From the cell containing the given text, extract its center point as [x, y] coordinate. 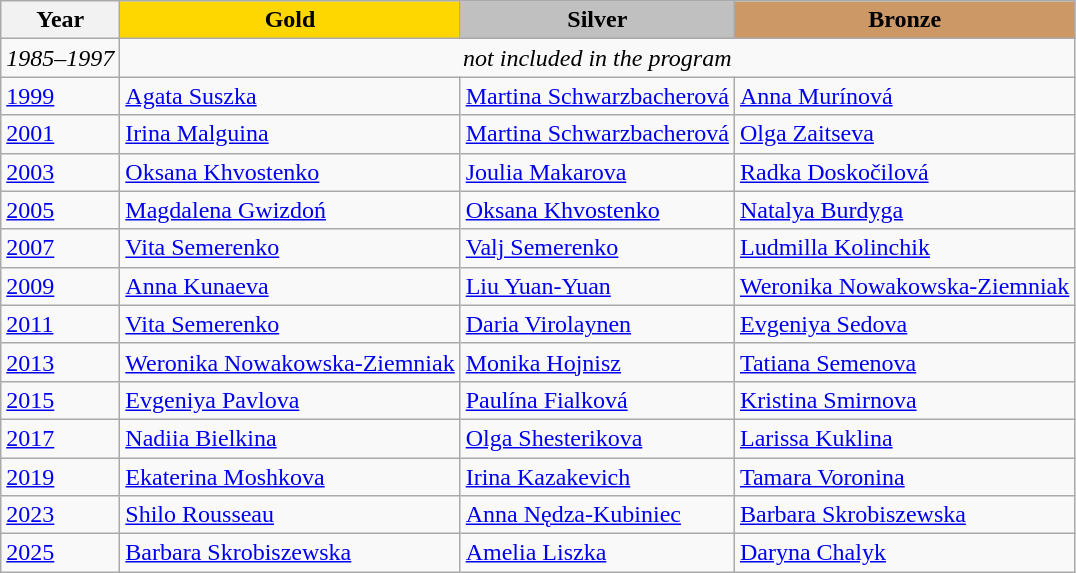
2023 [60, 515]
2007 [60, 248]
Agata Suszka [290, 96]
Shilo Rousseau [290, 515]
not included in the program [598, 58]
2011 [60, 324]
Kristina Smirnova [904, 400]
Joulia Makarova [597, 172]
2005 [60, 210]
Evgeniya Sedova [904, 324]
Evgeniya Pavlova [290, 400]
2001 [60, 134]
Radka Doskočilová [904, 172]
2003 [60, 172]
Magdalena Gwizdoń [290, 210]
Olga Zaitseva [904, 134]
Amelia Liszka [597, 553]
Nadiia Bielkina [290, 438]
Irina Kazakevich [597, 477]
Daryna Chalyk [904, 553]
Bronze [904, 20]
2015 [60, 400]
Silver [597, 20]
1999 [60, 96]
Anna Murínová [904, 96]
Paulína Fialková [597, 400]
2009 [60, 286]
Larissa Kuklina [904, 438]
Natalya Burdyga [904, 210]
Monika Hojnisz [597, 362]
Daria Virolaynen [597, 324]
Ludmilla Kolinchik [904, 248]
Year [60, 20]
Tamara Voronina [904, 477]
1985–1997 [60, 58]
Olga Shesterikova [597, 438]
Irina Malguina [290, 134]
Valj Semerenko [597, 248]
2017 [60, 438]
Liu Yuan-Yuan [597, 286]
2025 [60, 553]
Ekaterina Moshkova [290, 477]
Anna Nędza-Kubiniec [597, 515]
Gold [290, 20]
2013 [60, 362]
Tatiana Semenova [904, 362]
2019 [60, 477]
Anna Kunaeva [290, 286]
